For the text-containing cell, return its midpoint in [x, y] coordinate format. 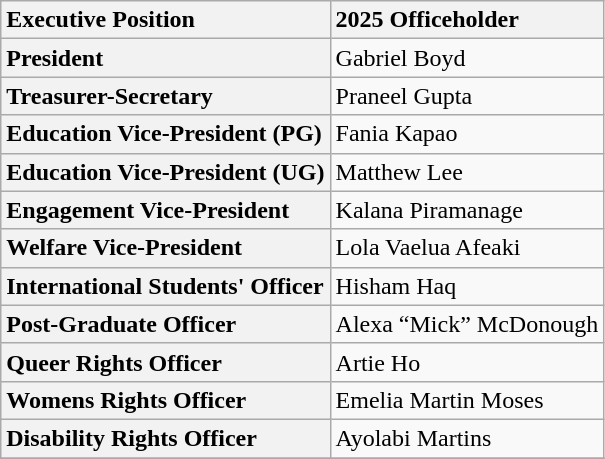
Matthew Lee [467, 172]
Treasurer-Secretary [166, 96]
Education Vice-President (UG) [166, 172]
Executive Position [166, 20]
Gabriel Boyd [467, 58]
Kalana Piramanage [467, 210]
Emelia Martin Moses [467, 400]
Welfare Vice-President [166, 248]
2025 Officeholder [467, 20]
Fania Kapao [467, 134]
Alexa “Mick” McDonough [467, 324]
Hisham Haq [467, 286]
President [166, 58]
Post-Graduate Officer [166, 324]
Engagement Vice-President [166, 210]
Ayolabi Martins [467, 438]
Lola Vaelua Afeaki [467, 248]
Disability Rights Officer [166, 438]
Praneel Gupta [467, 96]
Queer Rights Officer [166, 362]
Education Vice-President (PG) [166, 134]
International Students' Officer [166, 286]
Womens Rights Officer [166, 400]
Artie Ho [467, 362]
